Return (x, y) of the center of cell containing provided text 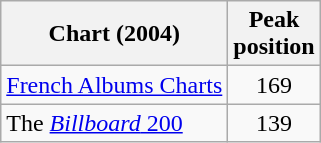
Peakposition (274, 34)
The Billboard 200 (114, 123)
139 (274, 123)
169 (274, 85)
Chart (2004) (114, 34)
French Albums Charts (114, 85)
